Find where the given text appears and provide that cell's center as (x, y) coordinate. 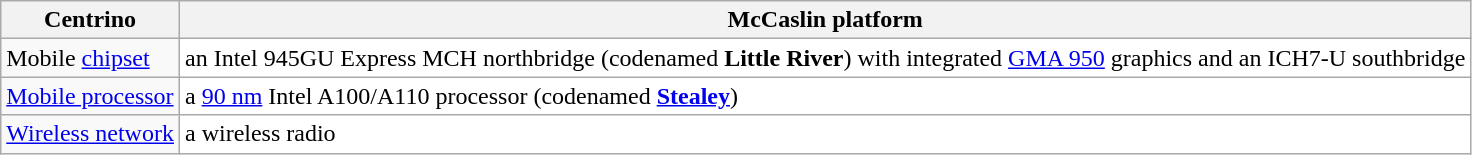
a 90 nm Intel A100/A110 processor (codenamed Stealey) (824, 96)
Mobile processor (90, 96)
an Intel 945GU Express MCH northbridge (codenamed Little River) with integrated GMA 950 graphics and an ICH7-U southbridge (824, 58)
a wireless radio (824, 134)
Wireless network (90, 134)
Mobile chipset (90, 58)
Centrino (90, 20)
McCaslin platform (824, 20)
